Determine the [X, Y] coordinate at the center of the cell enclosing the given text.  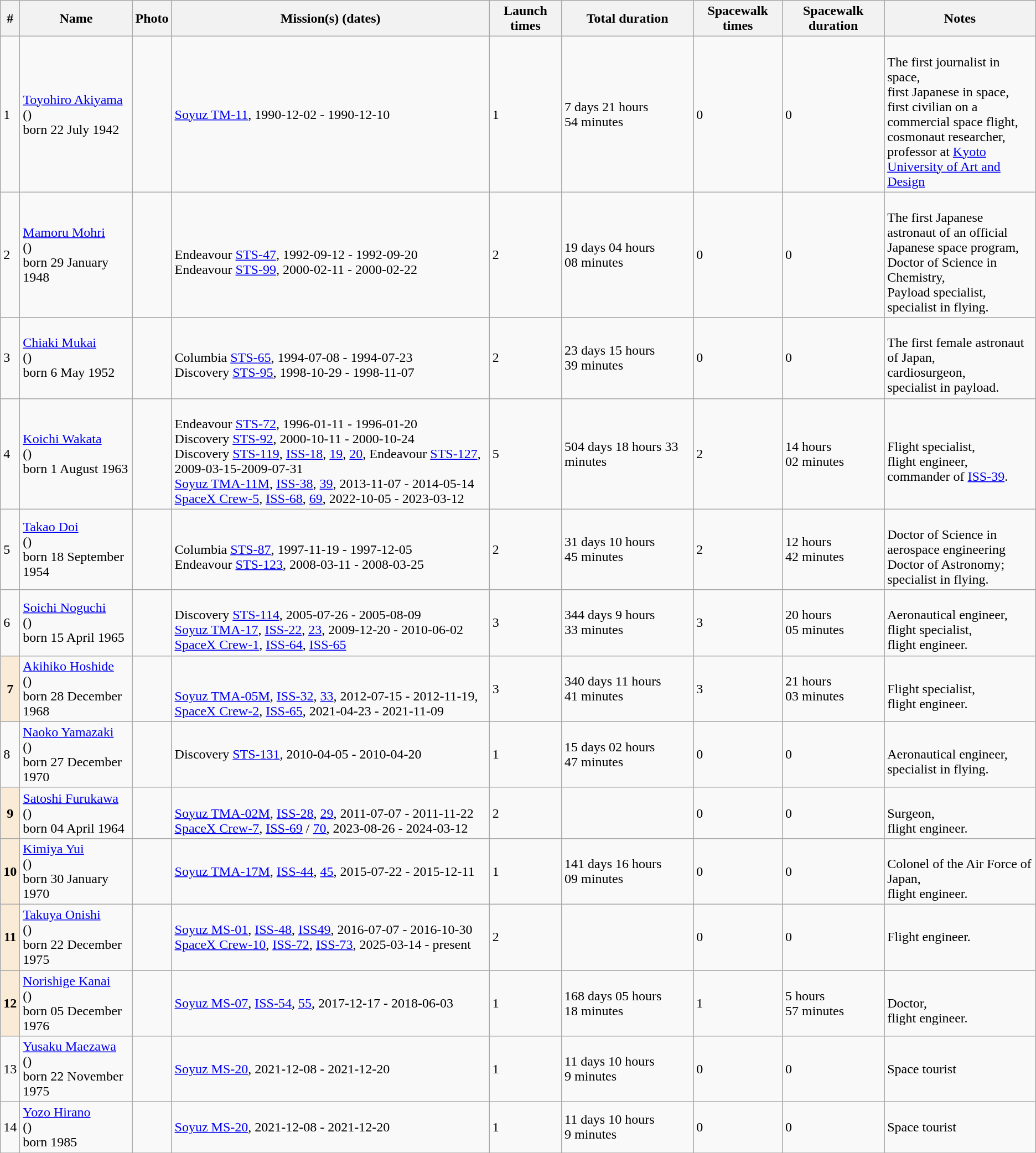
8 [10, 755]
Discovery STS-131, 2010-04-05 - 2010-04-20 [330, 755]
504 days 18 hours 33 minutes [628, 454]
344 days 9 hours 33 minutes [628, 623]
Yusaku Maezawa()born 22 November 1975 [76, 1069]
Soichi Noguchi()born 15 April 1965 [76, 623]
12 hours 42 minutes [833, 549]
Doctor of Science in aerospace engineering Doctor of Astronomy; specialist in flying. [960, 549]
Chiaki Mukai()born 6 May 1952 [76, 358]
Toyohiro Akiyama()born 22 July 1942 [76, 114]
20 hours 05 minutes [833, 623]
Soyuz TMA-02M, ISS-28, 29, 2011-07-07 - 2011-11-22 SpaceX Crew-7, ISS-69 / 70, 2023-08-26 - 2024-03-12 [330, 813]
Flight engineer. [960, 937]
21 hours 03 minutes [833, 688]
Spacewalk times [738, 19]
Koichi Wakata()born 1 August 1963 [76, 454]
Surgeon, flight engineer. [960, 813]
Mamoru Mohri()born 29 January 1948 [76, 255]
15 days 02 hours 47 minutes [628, 755]
14 hours 02 minutes [833, 454]
6 [10, 623]
Doctor, flight engineer. [960, 1004]
10 [10, 871]
Endeavour STS-47, 1992-09-12 - 1992-09-20 Endeavour STS-99, 2000-02-11 - 2000-02-22 [330, 255]
Soyuz TMA-17M, ISS-44, 45, 2015-07-22 - 2015-12-11 [330, 871]
Takao Doi()born 18 September 1954 [76, 549]
9 [10, 813]
Flight specialist, flight engineer. [960, 688]
Discovery STS-114, 2005-07-26 - 2005-08-09 Soyuz TMA-17, ISS-22, 23, 2009-12-20 - 2010-06-02 SpaceX Crew-1, ISS-64, ISS-65 [330, 623]
Soyuz TM-11, 1990-12-02 - 1990-12-10 [330, 114]
168 days 05 hours 18 minutes [628, 1004]
The first female astronaut of Japan, cardiosurgeon, specialist in payload. [960, 358]
14 [10, 1128]
12 [10, 1004]
Kimiya Yui()born 30 January 1970 [76, 871]
Akihiko Hoshide()born 28 December 1968 [76, 688]
13 [10, 1069]
Takuya Onishi()born 22 December 1975 [76, 937]
340 days 11 hours 41 minutes [628, 688]
Naoko Yamazaki()born 27 December 1970 [76, 755]
Name [76, 19]
Columbia STS-87, 1997-11-19 - 1997-12-05 Endeavour STS-123, 2008-03-11 - 2008-03-25 [330, 549]
19 days 04 hours 08 minutes [628, 255]
Soyuz MS-07, ISS-54, 55, 2017-12-17 - 2018-06-03 [330, 1004]
11 [10, 937]
4 [10, 454]
Columbia STS-65, 1994-07-08 - 1994-07-23 Discovery STS-95, 1998-10-29 - 1998-11-07 [330, 358]
# [10, 19]
Flight specialist, flight engineer, commander of ISS-39. [960, 454]
7 [10, 688]
Photo [152, 19]
7 days 21 hours 54 minutes [628, 114]
141 days 16 hours 09 minutes [628, 871]
Colonel of the Air Force of Japan, flight engineer. [960, 871]
Satoshi Furukawa()born 04 April 1964 [76, 813]
Norishige Kanai ()born 05 December 1976 [76, 1004]
Yozo Hirano()born 1985 [76, 1128]
Aeronautical engineer, flight specialist, flight engineer. [960, 623]
Launch times [525, 19]
Soyuz TMA-05M, ISS-32, 33, 2012-07-15 - 2012-11-19,SpaceX Crew-2, ISS-65, 2021-04-23 - 2021-11-09 [330, 688]
The first Japanese astronaut of an official Japanese space program, Doctor of Science in Chemistry, Payload specialist, specialist in flying. [960, 255]
23 days 15 hours 39 minutes [628, 358]
Mission(s) (dates) [330, 19]
5 hours 57 minutes [833, 1004]
Notes [960, 19]
31 days 10 hours 45 minutes [628, 549]
Total duration [628, 19]
Aeronautical engineer, specialist in flying. [960, 755]
Soyuz MS-01, ISS-48, ISS49, 2016-07-07 - 2016-10-30SpaceX Crew-10, ISS-72, ISS-73, 2025-03-14 - present [330, 937]
Spacewalk duration [833, 19]
